Pinpoint the cell where the given text exists, returning its [X, Y] midpoint coordinate. 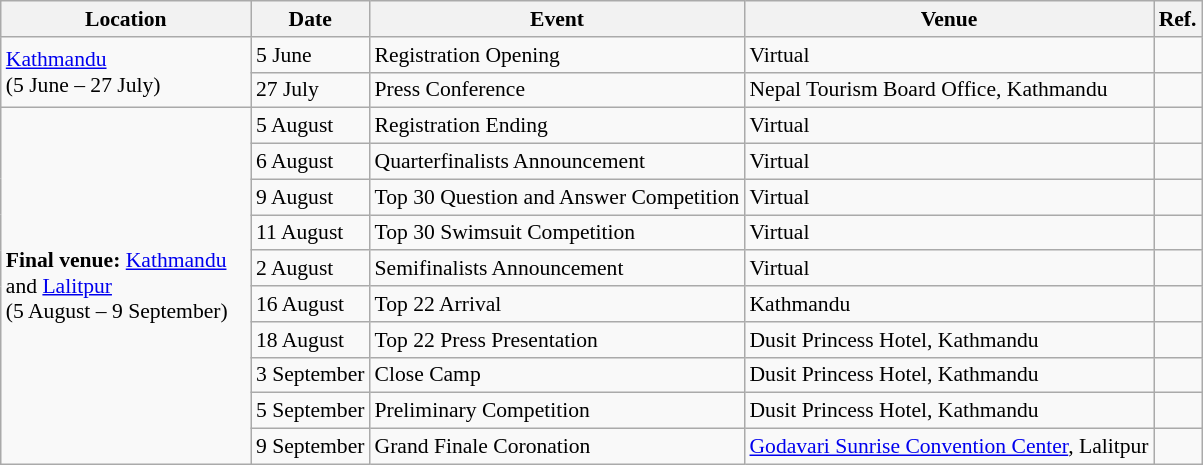
6 August [310, 162]
Location [126, 19]
Preliminary Competition [558, 411]
Grand Finale Coronation [558, 447]
Top 22 Press Presentation [558, 340]
Close Camp [558, 375]
Kathmandu(5 June – 27 July) [126, 72]
5 August [310, 126]
3 September [310, 375]
Registration Opening [558, 55]
Semifinalists Announcement [558, 269]
Press Conference [558, 90]
Top 22 Arrival [558, 304]
27 July [310, 90]
16 August [310, 304]
9 August [310, 197]
5 June [310, 55]
Event [558, 19]
Ref. [1178, 19]
Venue [948, 19]
Quarterfinalists Announcement [558, 162]
Top 30 Swimsuit Competition [558, 233]
Date [310, 19]
2 August [310, 269]
11 August [310, 233]
Registration Ending [558, 126]
5 September [310, 411]
Final venue: Kathmandu and Lalitpur(5 August – 9 September) [126, 286]
Godavari Sunrise Convention Center, Lalitpur [948, 447]
18 August [310, 340]
Kathmandu [948, 304]
9 September [310, 447]
Top 30 Question and Answer Competition [558, 197]
Nepal Tourism Board Office, Kathmandu [948, 90]
